For the text-containing cell, return its midpoint in [x, y] coordinate format. 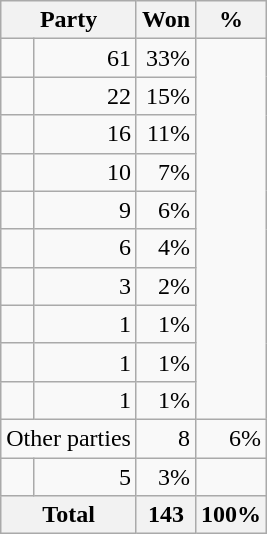
Total [69, 515]
143 [166, 515]
7% [166, 172]
6 [84, 248]
Party [69, 20]
33% [166, 58]
Other parties [69, 438]
3 [84, 286]
3% [166, 477]
22 [84, 96]
15% [166, 96]
100% [232, 515]
4% [166, 248]
8 [166, 438]
Won [166, 20]
2% [166, 286]
% [232, 20]
10 [84, 172]
5 [84, 477]
61 [84, 58]
16 [84, 134]
9 [84, 210]
11% [166, 134]
